Return the [X, Y] coordinate for the center point of the cell that contains the specified text.  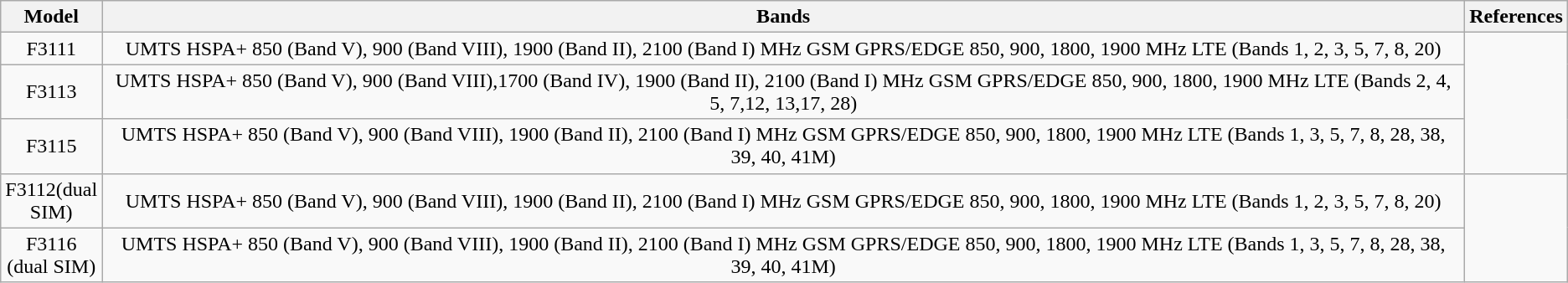
F3112(dual SIM) [52, 201]
F3115 [52, 146]
Bands [784, 17]
Model [52, 17]
F3113 [52, 92]
F3111 [52, 49]
References [1516, 17]
F3116 (dual SIM) [52, 255]
